Detect which cell encompasses the target text, then output its [X, Y] center coordinate. 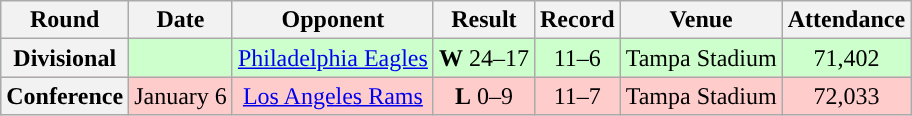
Conference [65, 96]
Attendance [846, 20]
72,033 [846, 96]
L 0–9 [484, 96]
Result [484, 20]
Record [577, 20]
Venue [701, 20]
Divisional [65, 58]
January 6 [181, 96]
11–6 [577, 58]
71,402 [846, 58]
Opponent [332, 20]
Round [65, 20]
Date [181, 20]
Philadelphia Eagles [332, 58]
W 24–17 [484, 58]
11–7 [577, 96]
Los Angeles Rams [332, 96]
